Scan for the cell matching the given text and deliver its (X, Y) coordinate at center. 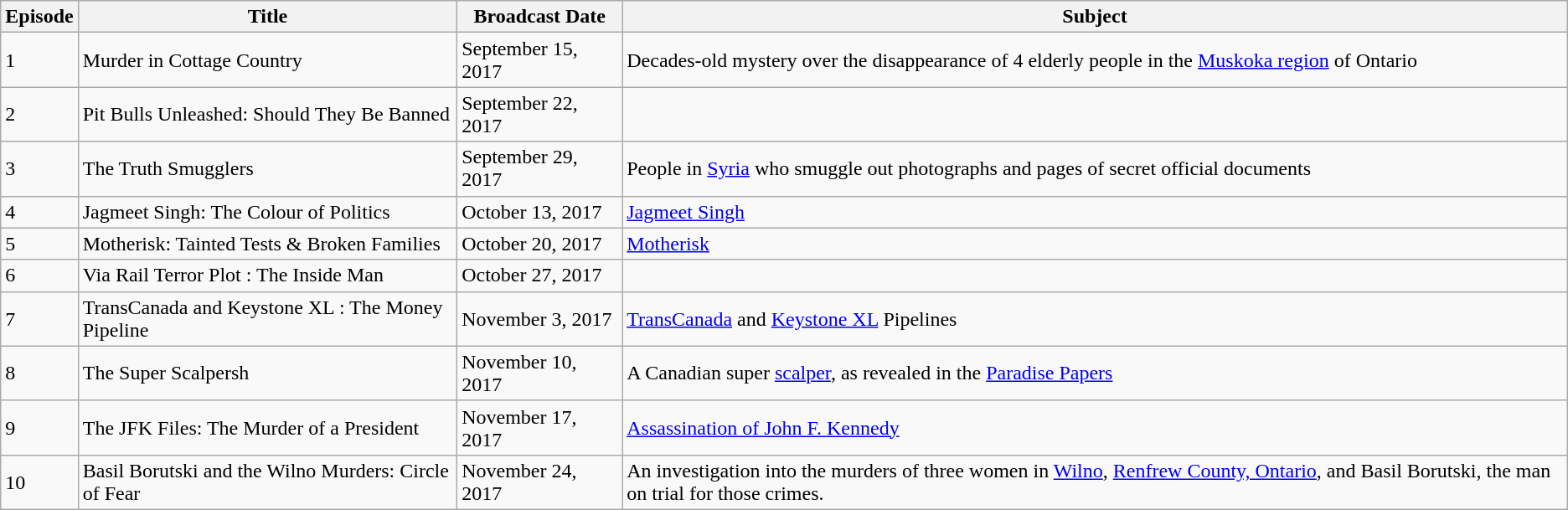
Murder in Cottage Country (267, 60)
October 27, 2017 (539, 276)
September 15, 2017 (539, 60)
Assassination of John F. Kennedy (1096, 427)
Motherisk: Tainted Tests & Broken Families (267, 244)
Jagmeet Singh: The Colour of Politics (267, 212)
Title (267, 17)
November 17, 2017 (539, 427)
The Truth Smugglers (267, 169)
8 (39, 373)
A Canadian super scalper, as revealed in the Paradise Papers (1096, 373)
9 (39, 427)
Jagmeet Singh (1096, 212)
October 13, 2017 (539, 212)
November 3, 2017 (539, 318)
2 (39, 114)
3 (39, 169)
Basil Borutski and the Wilno Murders: Circle of Fear (267, 482)
1 (39, 60)
TransCanada and Keystone XL Pipelines (1096, 318)
September 22, 2017 (539, 114)
November 10, 2017 (539, 373)
Motherisk (1096, 244)
October 20, 2017 (539, 244)
7 (39, 318)
5 (39, 244)
4 (39, 212)
November 24, 2017 (539, 482)
An investigation into the murders of three women in Wilno, Renfrew County, Ontario, and Basil Borutski, the man on trial for those crimes. (1096, 482)
People in Syria who smuggle out photographs and pages of secret official documents (1096, 169)
Decades-old mystery over the disappearance of 4 elderly people in the Muskoka region of Ontario (1096, 60)
Via Rail Terror Plot : The Inside Man (267, 276)
The JFK Files: The Murder of a President (267, 427)
TransCanada and Keystone XL : The Money Pipeline (267, 318)
10 (39, 482)
6 (39, 276)
Broadcast Date (539, 17)
The Super Scalpersh (267, 373)
Pit Bulls Unleashed: Should They Be Banned (267, 114)
September 29, 2017 (539, 169)
Episode (39, 17)
Subject (1096, 17)
